Return (x, y) of the center of cell containing provided text 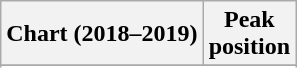
Peakposition (249, 34)
Chart (2018–2019) (102, 34)
